Output the [x, y] coordinate of the center of the cell containing the given text.  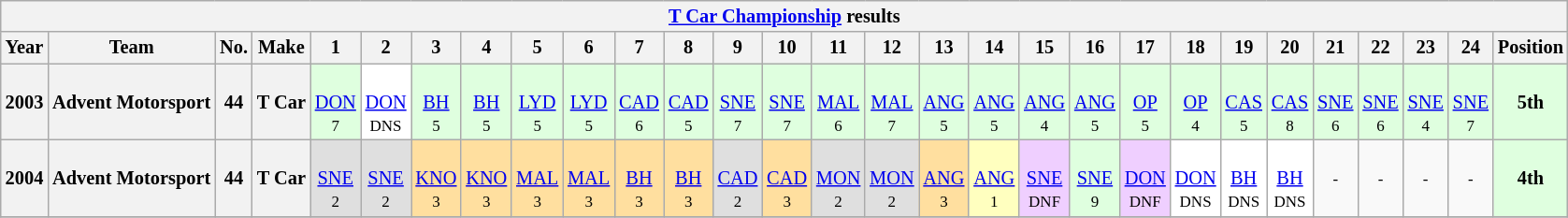
MAL7 [892, 102]
OP5 [1145, 102]
ANG1 [994, 178]
MAL6 [838, 102]
15 [1044, 48]
2004 [24, 178]
SNEDNF [1044, 178]
SNE4 [1426, 102]
No. [234, 48]
ANG3 [943, 178]
Year [24, 48]
CAD2 [739, 178]
9 [739, 48]
T Car Championship results [784, 16]
DONDNF [1145, 178]
SNE9 [1095, 178]
1 [336, 48]
ANG4 [1044, 102]
Position [1531, 48]
7 [640, 48]
10 [787, 48]
19 [1244, 48]
OP4 [1196, 102]
8 [688, 48]
CAS5 [1244, 102]
DON7 [336, 102]
18 [1196, 48]
16 [1095, 48]
11 [838, 48]
2003 [24, 102]
CAD3 [787, 178]
23 [1426, 48]
4 [486, 48]
12 [892, 48]
4th [1531, 178]
14 [994, 48]
CAD6 [640, 102]
3 [437, 48]
5th [1531, 102]
22 [1380, 48]
24 [1471, 48]
Make [281, 48]
Team [131, 48]
6 [589, 48]
13 [943, 48]
21 [1335, 48]
CAD5 [688, 102]
2 [386, 48]
5 [537, 48]
20 [1290, 48]
17 [1145, 48]
CAS8 [1290, 102]
